Capture the cell that displays the provided text and extract its [x, y] central coordinate. 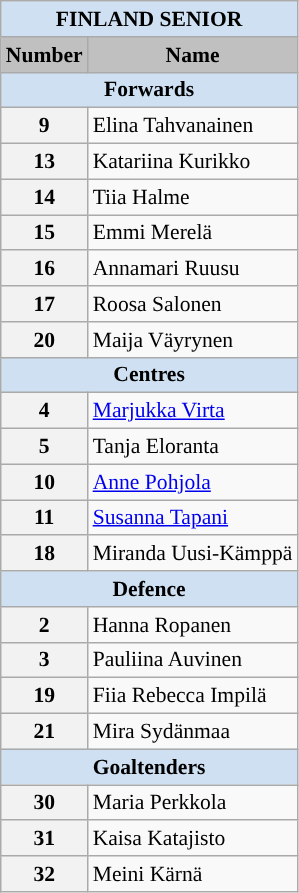
Marjukka Virta [193, 411]
4 [44, 411]
31 [44, 839]
30 [44, 803]
11 [44, 518]
Maija Väyrynen [193, 340]
15 [44, 233]
18 [44, 554]
Hanna Ropanen [193, 625]
Roosa Salonen [193, 304]
Goaltenders [150, 767]
2 [44, 625]
16 [44, 269]
19 [44, 696]
Emmi Merelä [193, 233]
Meini Kärnä [193, 874]
32 [44, 874]
Susanna Tapani [193, 518]
10 [44, 482]
Defence [150, 589]
Anne Pohjola [193, 482]
Tiia Halme [193, 197]
Tanja Eloranta [193, 447]
20 [44, 340]
3 [44, 660]
Pauliina Auvinen [193, 660]
5 [44, 447]
Number [44, 55]
FINLAND SENIOR [150, 19]
Mira Sydänmaa [193, 732]
Maria Perkkola [193, 803]
Centres [150, 375]
Miranda Uusi-Kämppä [193, 554]
Name [193, 55]
13 [44, 162]
Forwards [150, 90]
Elina Tahvanainen [193, 126]
21 [44, 732]
Annamari Ruusu [193, 269]
Kaisa Katajisto [193, 839]
17 [44, 304]
9 [44, 126]
14 [44, 197]
Fiia Rebecca Impilä [193, 696]
Katariina Kurikko [193, 162]
